Detect which cell encompasses the target text, then output its [x, y] center coordinate. 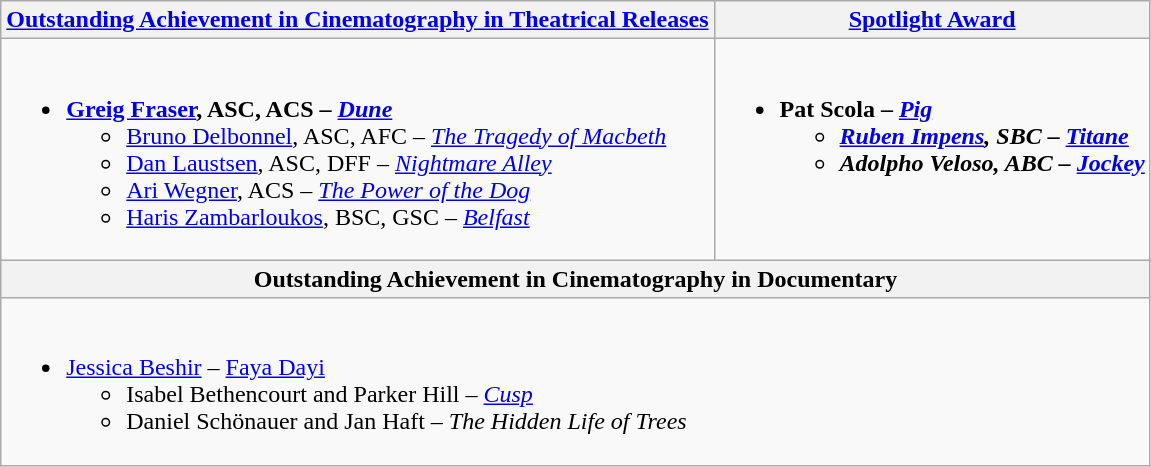
Spotlight Award [932, 20]
Outstanding Achievement in Cinematography in Documentary [576, 279]
Jessica Beshir – Faya DayiIsabel Bethencourt and Parker Hill – CuspDaniel Schönauer and Jan Haft – The Hidden Life of Trees [576, 382]
Pat Scola – PigRuben Impens, SBC – TitaneAdolpho Veloso, ABC – Jockey [932, 150]
Outstanding Achievement in Cinematography in Theatrical Releases [358, 20]
